Output the (X, Y) coordinate of the center of the cell containing the given text.  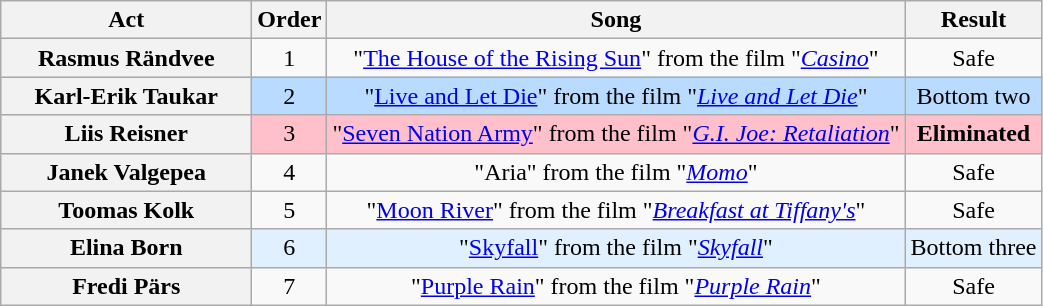
Act (126, 20)
"The House of the Rising Sun" from the film "Casino" (616, 58)
Elina Born (126, 248)
"Aria" from the film "Momo" (616, 172)
Result (974, 20)
1 (290, 58)
4 (290, 172)
Song (616, 20)
"Seven Nation Army" from the film "G.I. Joe: Retaliation" (616, 134)
Karl-Erik Taukar (126, 96)
2 (290, 96)
Bottom two (974, 96)
Rasmus Rändvee (126, 58)
Eliminated (974, 134)
"Live and Let Die" from the film "Live and Let Die" (616, 96)
"Skyfall" from the film "Skyfall" (616, 248)
Bottom three (974, 248)
"Purple Rain" from the film "Purple Rain" (616, 286)
Fredi Pärs (126, 286)
Liis Reisner (126, 134)
"Moon River" from the film "Breakfast at Tiffany's" (616, 210)
3 (290, 134)
Toomas Kolk (126, 210)
5 (290, 210)
6 (290, 248)
Order (290, 20)
7 (290, 286)
Janek Valgepea (126, 172)
